Extract the [x, y] coordinate from the center of the cell holding the provided text.  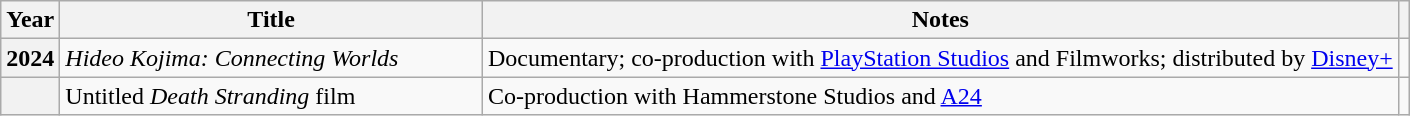
Notes [940, 20]
Hideo Kojima: Connecting Worlds [272, 58]
Year [30, 20]
Co-production with Hammerstone Studios and A24 [940, 96]
Documentary; co-production with PlayStation Studios and Filmworks; distributed by Disney+ [940, 58]
Untitled Death Stranding film [272, 96]
Title [272, 20]
2024 [30, 58]
